For the text-containing cell, return its midpoint in (x, y) coordinate format. 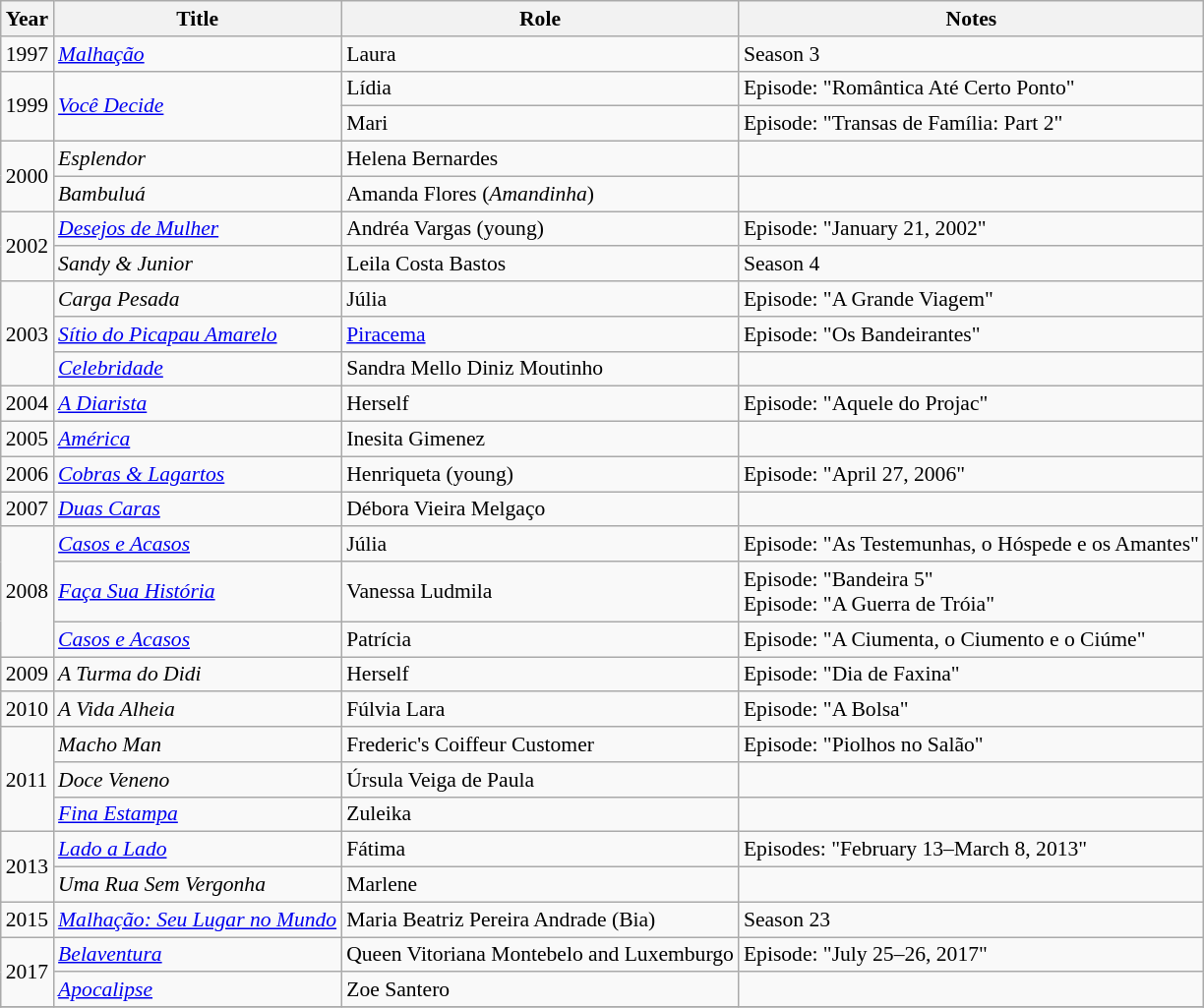
2011 (28, 779)
Lado a Lado (197, 850)
2007 (28, 509)
Você Decide (197, 106)
2017 (28, 972)
2002 (28, 246)
2010 (28, 710)
Zoe Santero (540, 990)
Úrsula Veiga de Paula (540, 780)
Episode: "As Testemunhas, o Hóspede e os Amantes" (972, 545)
Patrícia (540, 639)
2005 (28, 440)
A Turma do Didi (197, 675)
2009 (28, 675)
2003 (28, 334)
Episode: "A Bolsa" (972, 710)
Episode: "A Grande Viagem" (972, 299)
2004 (28, 404)
Belaventura (197, 955)
Episode: "Dia de Faxina" (972, 675)
Episode: "January 21, 2002" (972, 229)
Sandra Mello Diniz Moutinho (540, 369)
Carga Pesada (197, 299)
Malhação (197, 54)
Duas Caras (197, 509)
2015 (28, 919)
2006 (28, 474)
Episode: "Aquele do Projac" (972, 404)
Episode: "Piolhos no Salão" (972, 744)
Esplendor (197, 159)
Season 3 (972, 54)
Zuleika (540, 814)
Vanessa Ludmila (540, 592)
Episode: "July 25–26, 2017" (972, 955)
América (197, 440)
Lídia (540, 89)
2000 (28, 177)
1999 (28, 106)
Leila Costa Bastos (540, 265)
Year (28, 19)
Frederic's Coiffeur Customer (540, 744)
Sandy & Junior (197, 265)
Queen Vitoriana Montebelo and Luxemburgo (540, 955)
Malhação: Seu Lugar no Mundo (197, 919)
2008 (28, 592)
Episode: "Transas de Família: Part 2" (972, 124)
Amanda Flores (Amandinha) (540, 194)
Faça Sua História (197, 592)
Episode: "Os Bandeirantes" (972, 334)
Apocalipse (197, 990)
Episode: "Romântica Até Certo Ponto" (972, 89)
Episodes: "February 13–March 8, 2013" (972, 850)
Marlene (540, 885)
Macho Man (197, 744)
Laura (540, 54)
Bambuluá (197, 194)
Notes (972, 19)
Cobras & Lagartos (197, 474)
Doce Veneno (197, 780)
Uma Rua Sem Vergonha (197, 885)
Fátima (540, 850)
Episode: "Bandeira 5"Episode: "A Guerra de Tróia" (972, 592)
1997 (28, 54)
Henriqueta (young) (540, 474)
Season 4 (972, 265)
Maria Beatriz Pereira Andrade (Bia) (540, 919)
Mari (540, 124)
Celebridade (197, 369)
Fúlvia Lara (540, 710)
Débora Vieira Melgaço (540, 509)
2013 (28, 867)
Inesita Gimenez (540, 440)
Desejos de Mulher (197, 229)
Episode: "A Ciumenta, o Ciumento e o Ciúme" (972, 639)
Sítio do Picapau Amarelo (197, 334)
A Diarista (197, 404)
Fina Estampa (197, 814)
Piracema (540, 334)
Role (540, 19)
Title (197, 19)
Andréa Vargas (young) (540, 229)
A Vida Alheia (197, 710)
Season 23 (972, 919)
Episode: "April 27, 2006" (972, 474)
Helena Bernardes (540, 159)
